Return the [X, Y] coordinate for the center point of the cell that contains the specified text.  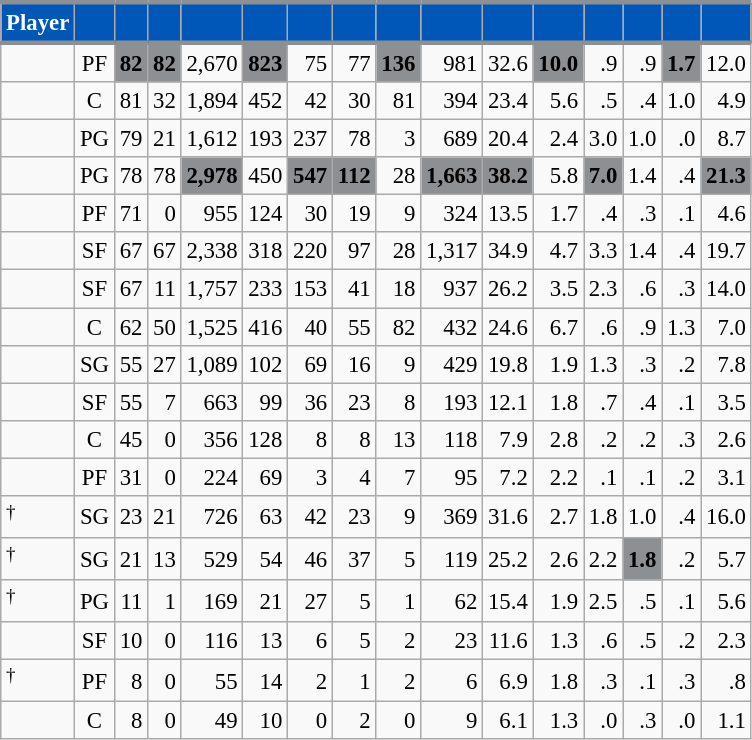
21.3 [726, 176]
1.1 [726, 721]
169 [212, 601]
529 [212, 559]
450 [266, 176]
128 [266, 439]
547 [310, 176]
1,757 [212, 289]
116 [212, 641]
97 [354, 251]
2,338 [212, 251]
36 [310, 402]
63 [266, 517]
49 [212, 721]
31 [130, 477]
45 [130, 439]
102 [266, 364]
19 [354, 214]
26.2 [508, 289]
233 [266, 289]
79 [130, 139]
237 [310, 139]
12.0 [726, 62]
50 [164, 327]
10.0 [558, 62]
1,663 [452, 176]
32.6 [508, 62]
5.8 [558, 176]
31.6 [508, 517]
.7 [604, 402]
4.7 [558, 251]
38.2 [508, 176]
6.9 [508, 681]
119 [452, 559]
2.4 [558, 139]
2.7 [558, 517]
429 [452, 364]
75 [310, 62]
3.3 [604, 251]
4 [354, 477]
153 [310, 289]
324 [452, 214]
16.0 [726, 517]
432 [452, 327]
77 [354, 62]
24.6 [508, 327]
2.5 [604, 601]
318 [266, 251]
1,894 [212, 101]
25.2 [508, 559]
2,670 [212, 62]
118 [452, 439]
32 [164, 101]
1,089 [212, 364]
7.9 [508, 439]
2,978 [212, 176]
Player [38, 22]
452 [266, 101]
8.7 [726, 139]
11.6 [508, 641]
4.6 [726, 214]
689 [452, 139]
1,612 [212, 139]
136 [398, 62]
34.9 [508, 251]
3.0 [604, 139]
663 [212, 402]
15.4 [508, 601]
12.1 [508, 402]
124 [266, 214]
46 [310, 559]
726 [212, 517]
37 [354, 559]
1,317 [452, 251]
2.8 [558, 439]
7.2 [508, 477]
394 [452, 101]
41 [354, 289]
224 [212, 477]
4.9 [726, 101]
220 [310, 251]
356 [212, 439]
23.4 [508, 101]
16 [354, 364]
19.7 [726, 251]
937 [452, 289]
14.0 [726, 289]
823 [266, 62]
18 [398, 289]
112 [354, 176]
981 [452, 62]
95 [452, 477]
71 [130, 214]
6.1 [508, 721]
54 [266, 559]
40 [310, 327]
19.8 [508, 364]
369 [452, 517]
20.4 [508, 139]
3.1 [726, 477]
6.7 [558, 327]
.8 [726, 681]
99 [266, 402]
13.5 [508, 214]
7.8 [726, 364]
5.7 [726, 559]
1,525 [212, 327]
14 [266, 681]
955 [212, 214]
416 [266, 327]
